Return (x, y) of the center of cell containing provided text 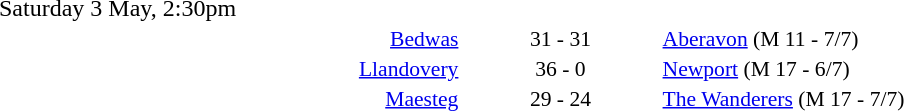
36 - 0 (560, 68)
31 - 31 (560, 38)
